Determine the [x, y] coordinate at the center of the cell enclosing the given text.  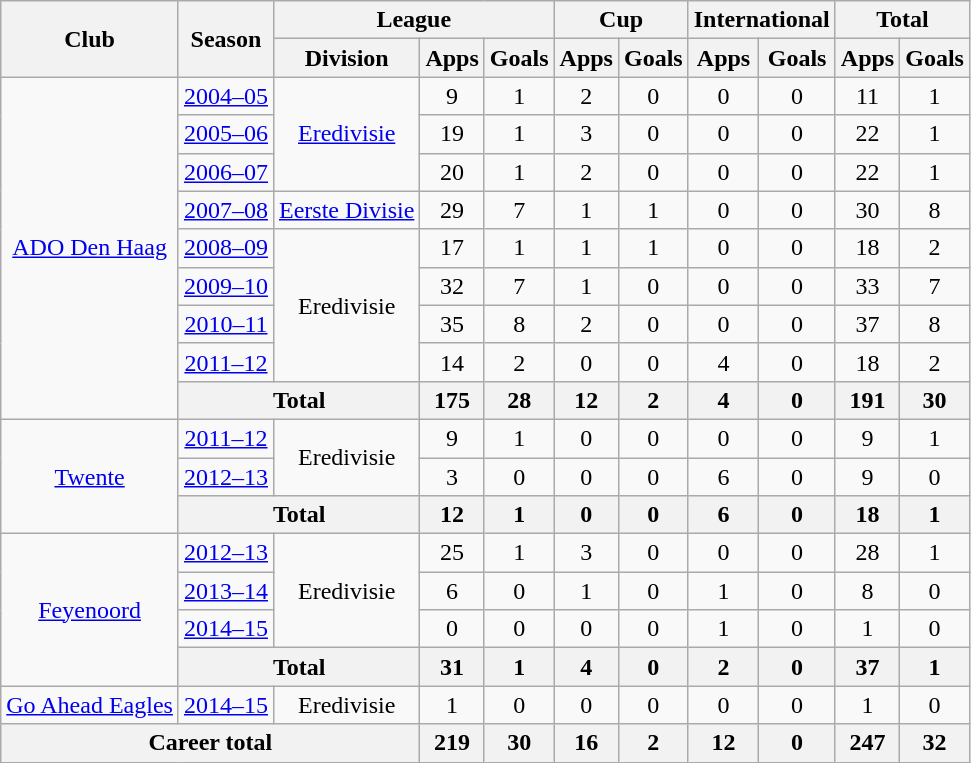
33 [867, 286]
19 [452, 134]
2007–08 [226, 210]
Eerste Divisie [346, 210]
Feyenoord [90, 610]
175 [452, 400]
29 [452, 210]
Club [90, 39]
16 [586, 743]
2010–11 [226, 324]
2005–06 [226, 134]
219 [452, 743]
191 [867, 400]
2004–05 [226, 96]
Season [226, 39]
14 [452, 362]
17 [452, 248]
31 [452, 667]
2006–07 [226, 172]
Go Ahead Eagles [90, 705]
Twente [90, 476]
International [762, 20]
20 [452, 172]
11 [867, 96]
2008–09 [226, 248]
Cup [621, 20]
2013–14 [226, 591]
ADO Den Haag [90, 248]
Division [346, 58]
2009–10 [226, 286]
25 [452, 553]
League [414, 20]
35 [452, 324]
Career total [210, 743]
247 [867, 743]
